Return the [x, y] coordinate for the center point of the cell that contains the specified text.  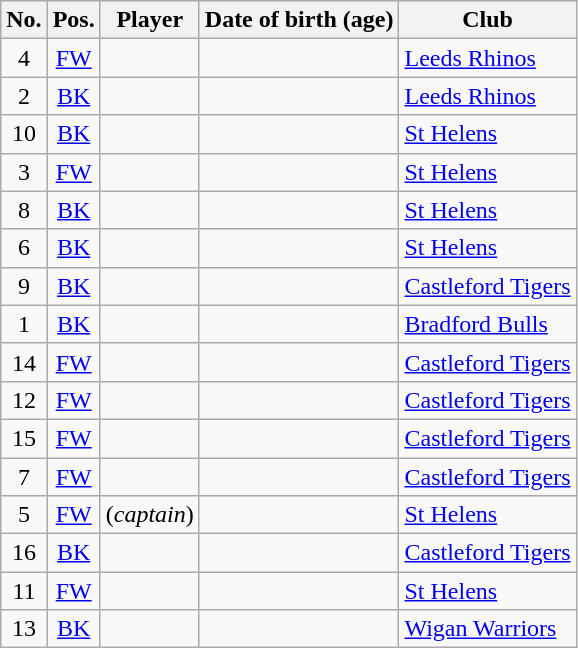
12 [24, 400]
(captain) [150, 515]
1 [24, 324]
No. [24, 20]
5 [24, 515]
Date of birth (age) [299, 20]
14 [24, 362]
Club [488, 20]
2 [24, 96]
Player [150, 20]
Pos. [74, 20]
15 [24, 438]
9 [24, 286]
Bradford Bulls [488, 324]
3 [24, 172]
6 [24, 248]
7 [24, 477]
16 [24, 553]
13 [24, 629]
4 [24, 58]
Wigan Warriors [488, 629]
8 [24, 210]
11 [24, 591]
10 [24, 134]
